Detect which cell encompasses the target text, then output its [X, Y] center coordinate. 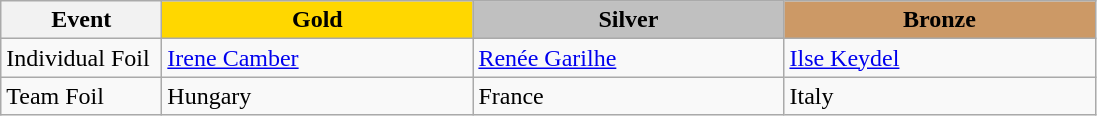
France [628, 96]
Ilse Keydel [940, 58]
Italy [940, 96]
Silver [628, 20]
Renée Garilhe [628, 58]
Hungary [318, 96]
Individual Foil [82, 58]
Event [82, 20]
Bronze [940, 20]
Gold [318, 20]
Irene Camber [318, 58]
Team Foil [82, 96]
